Scan for the cell matching the given text and deliver its [X, Y] coordinate at center. 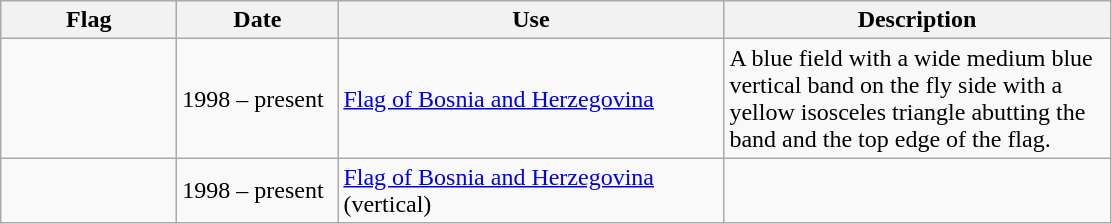
Description [917, 20]
Flag [89, 20]
Date [258, 20]
A blue field with a wide medium blue vertical band on the fly side with a yellow isosceles triangle abutting the band and the top edge of the flag. [917, 98]
Flag of Bosnia and Herzegovina (vertical) [531, 190]
Flag of Bosnia and Herzegovina [531, 98]
Use [531, 20]
